Capture the cell that displays the provided text and extract its (X, Y) central coordinate. 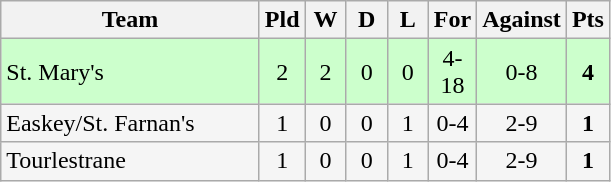
4-18 (452, 72)
4 (588, 72)
For (452, 20)
Against (522, 20)
L (408, 20)
St. Mary's (130, 72)
Pld (282, 20)
Team (130, 20)
Tourlestrane (130, 161)
D (366, 20)
Easkey/St. Farnan's (130, 123)
W (326, 20)
0-8 (522, 72)
Pts (588, 20)
